Pinpoint the cell where the given text exists, returning its [x, y] midpoint coordinate. 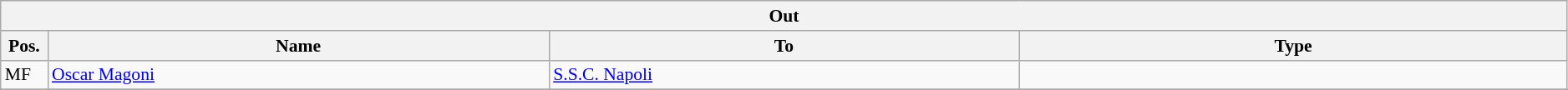
Oscar Magoni [298, 75]
S.S.C. Napoli [784, 75]
Pos. [24, 46]
Out [784, 16]
Name [298, 46]
Type [1293, 46]
MF [24, 75]
To [784, 46]
